For the text-containing cell, return its midpoint in [x, y] coordinate format. 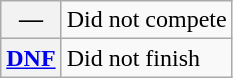
— [31, 20]
DNF [31, 58]
Did not compete [146, 20]
Did not finish [146, 58]
